Return the [X, Y] coordinate for the center point of the cell that contains the specified text.  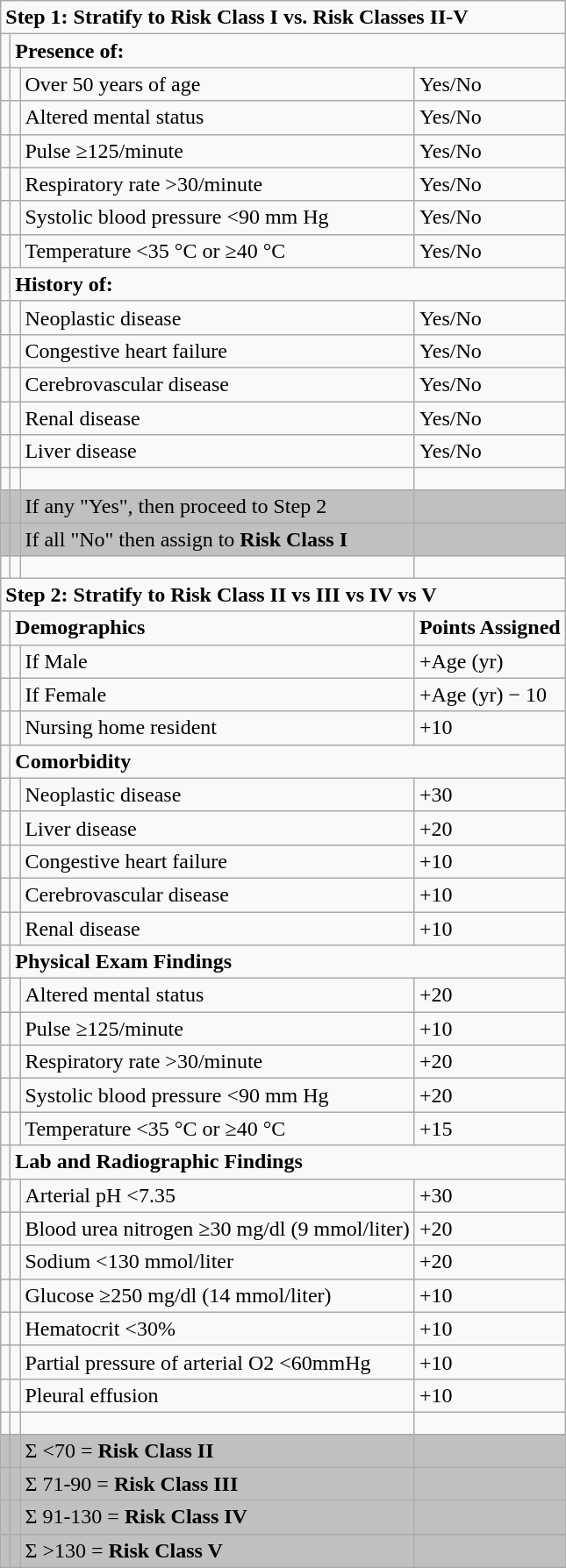
+15 [490, 1129]
Over 50 years of age [218, 84]
If Male [218, 661]
Σ 91-130 = Risk Class IV [218, 1517]
Physical Exam Findings [288, 962]
+Age (yr) − 10 [490, 695]
Step 1: Stratify to Risk Class I vs. Risk Classes II-V [283, 18]
Nursing home resident [218, 728]
If any "Yes", then proceed to Step 2 [218, 506]
+Age (yr) [490, 661]
Demographics [212, 628]
Arterial pH <7.35 [218, 1195]
Glucose ≥250 mg/dl (14 mmol/liter) [218, 1295]
History of: [288, 284]
Lab and Radiographic Findings [288, 1162]
If all "No" then assign to Risk Class I [218, 539]
Σ <70 = Risk Class II [218, 1450]
Sodium <130 mmol/liter [218, 1262]
Σ >130 = Risk Class V [218, 1550]
Σ 71-90 = Risk Class III [218, 1484]
Comorbidity [288, 761]
Points Assigned [490, 628]
Hematocrit <30% [218, 1329]
Partial pressure of arterial O2 <60mmHg [218, 1362]
Presence of: [288, 51]
If Female [218, 695]
Blood urea nitrogen ≥30 mg/dl (9 mmol/liter) [218, 1229]
Pleural effusion [218, 1395]
Step 2: Stratify to Risk Class II vs III vs IV vs V [283, 595]
